Extract the (X, Y) coordinate from the center of the cell holding the provided text.  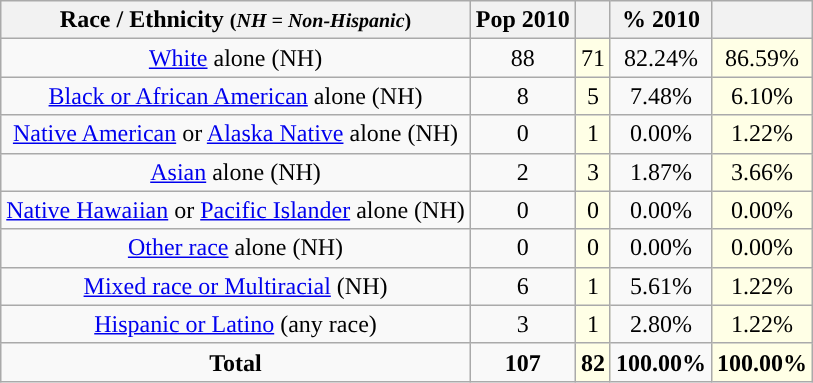
8 (522, 96)
82 (592, 362)
Pop 2010 (522, 20)
3.66% (762, 172)
2.80% (660, 324)
Mixed race or Multiracial (NH) (236, 286)
86.59% (762, 58)
7.48% (660, 96)
Race / Ethnicity (NH = Non-Hispanic) (236, 20)
Hispanic or Latino (any race) (236, 324)
71 (592, 58)
Asian alone (NH) (236, 172)
6 (522, 286)
1.87% (660, 172)
Other race alone (NH) (236, 248)
107 (522, 362)
6.10% (762, 96)
88 (522, 58)
Black or African American alone (NH) (236, 96)
Total (236, 362)
5.61% (660, 286)
Native American or Alaska Native alone (NH) (236, 134)
2 (522, 172)
5 (592, 96)
% 2010 (660, 20)
White alone (NH) (236, 58)
82.24% (660, 58)
Native Hawaiian or Pacific Islander alone (NH) (236, 210)
